Capture the cell that displays the provided text and extract its [X, Y] central coordinate. 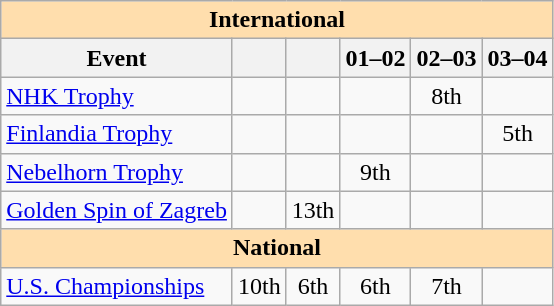
03–04 [518, 58]
8th [446, 96]
Golden Spin of Zagreb [117, 210]
U.S. Championships [117, 286]
01–02 [376, 58]
9th [376, 172]
Event [117, 58]
02–03 [446, 58]
National [277, 248]
7th [446, 286]
10th [259, 286]
International [277, 20]
Nebelhorn Trophy [117, 172]
NHK Trophy [117, 96]
5th [518, 134]
Finlandia Trophy [117, 134]
13th [313, 210]
